Capture the cell that displays the provided text and extract its [X, Y] central coordinate. 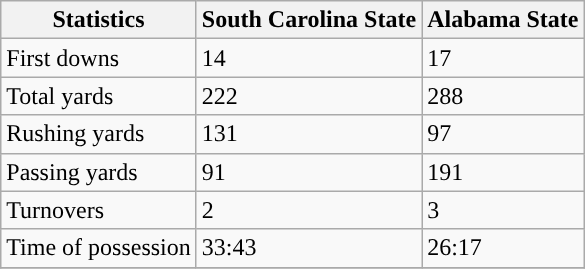
First downs [99, 58]
Passing yards [99, 172]
South Carolina State [308, 20]
Total yards [99, 96]
Rushing yards [99, 134]
Turnovers [99, 210]
26:17 [503, 248]
191 [503, 172]
Time of possession [99, 248]
222 [308, 96]
131 [308, 134]
91 [308, 172]
288 [503, 96]
Statistics [99, 20]
33:43 [308, 248]
2 [308, 210]
14 [308, 58]
Alabama State [503, 20]
17 [503, 58]
3 [503, 210]
97 [503, 134]
